Return the [X, Y] coordinate for the center point of the cell that contains the specified text.  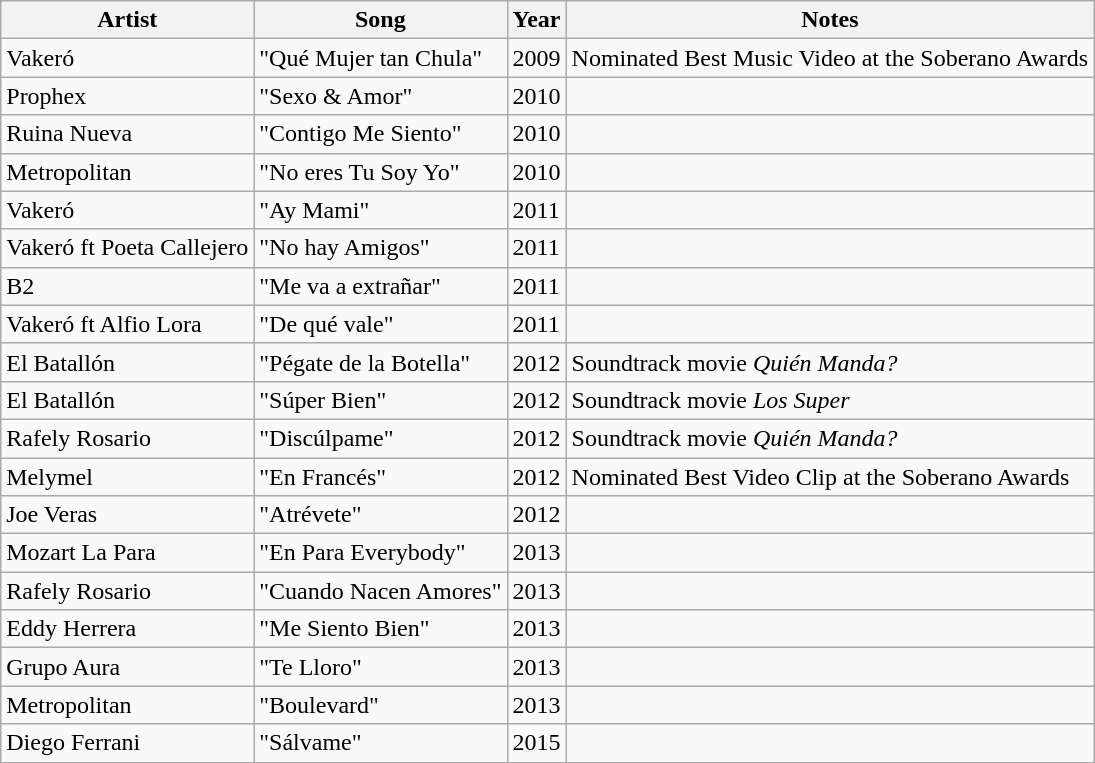
"Súper Bien" [380, 400]
Melymel [128, 477]
Artist [128, 20]
"En Francés" [380, 477]
"Pégate de la Botella" [380, 362]
"Me va a extrañar" [380, 286]
"No hay Amigos" [380, 248]
"Discúlpame" [380, 438]
Ruina Nueva [128, 134]
Soundtrack movie Los Super [830, 400]
"Atrévete" [380, 515]
"En Para Everybody" [380, 553]
Year [536, 20]
Eddy Herrera [128, 629]
"Sexo & Amor" [380, 96]
"Sálvame" [380, 743]
2015 [536, 743]
Mozart La Para [128, 553]
"Qué Mujer tan Chula" [380, 58]
Prophex [128, 96]
Vakeró ft Poeta Callejero [128, 248]
"De qué vale" [380, 324]
"Boulevard" [380, 705]
"Ay Mami" [380, 210]
Diego Ferrani [128, 743]
Joe Veras [128, 515]
Vakeró ft Alfio Lora [128, 324]
Notes [830, 20]
"Cuando Nacen Amores" [380, 591]
Song [380, 20]
"No eres Tu Soy Yo" [380, 172]
"Contigo Me Siento" [380, 134]
"Me Siento Bien" [380, 629]
B2 [128, 286]
Nominated Best Music Video at the Soberano Awards [830, 58]
Nominated Best Video Clip at the Soberano Awards [830, 477]
Grupo Aura [128, 667]
2009 [536, 58]
"Te Lloro" [380, 667]
